Provide the (X, Y) coordinate of the cell's center where the given text is located.  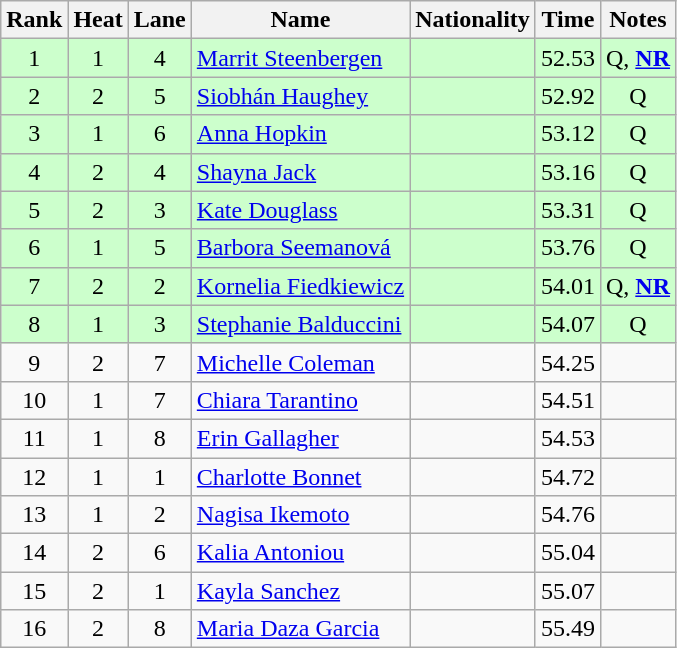
52.92 (568, 96)
Marrit Steenbergen (300, 58)
54.51 (568, 400)
Maria Daza Garcia (300, 629)
16 (34, 629)
53.16 (568, 172)
Barbora Seemanová (300, 248)
Stephanie Balduccini (300, 324)
52.53 (568, 58)
Shayna Jack (300, 172)
Kate Douglass (300, 210)
Kornelia Fiedkiewicz (300, 286)
12 (34, 477)
54.01 (568, 286)
53.76 (568, 248)
Nationality (473, 20)
Nagisa Ikemoto (300, 515)
Michelle Coleman (300, 362)
Siobhán Haughey (300, 96)
53.12 (568, 134)
Kayla Sanchez (300, 591)
53.31 (568, 210)
Lane (160, 20)
54.53 (568, 438)
Chiara Tarantino (300, 400)
Erin Gallagher (300, 438)
11 (34, 438)
Anna Hopkin (300, 134)
14 (34, 553)
Name (300, 20)
54.25 (568, 362)
13 (34, 515)
9 (34, 362)
55.07 (568, 591)
Rank (34, 20)
54.72 (568, 477)
Time (568, 20)
Charlotte Bonnet (300, 477)
10 (34, 400)
54.07 (568, 324)
55.49 (568, 629)
Notes (638, 20)
55.04 (568, 553)
Heat (98, 20)
15 (34, 591)
Kalia Antoniou (300, 553)
54.76 (568, 515)
